Return the (x, y) coordinate for the center point of the cell that contains the specified text.  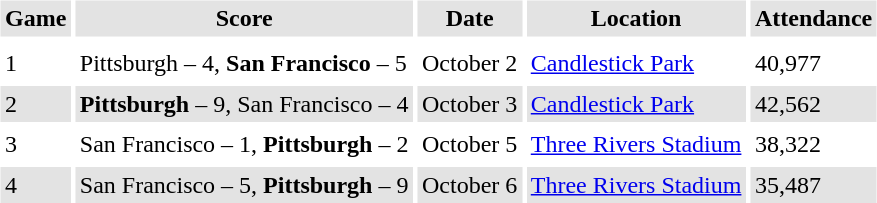
4 (35, 185)
San Francisco – 5, Pittsburgh – 9 (244, 185)
Pittsburgh – 9, San Francisco – 4 (244, 104)
40,977 (813, 64)
1 (35, 64)
42,562 (813, 104)
3 (35, 144)
35,487 (813, 185)
Pittsburgh – 4, San Francisco – 5 (244, 64)
2 (35, 104)
Attendance (813, 18)
Game (35, 18)
October 3 (469, 104)
Score (244, 18)
Location (636, 18)
October 5 (469, 144)
October 6 (469, 185)
October 2 (469, 64)
Date (469, 18)
38,322 (813, 144)
San Francisco – 1, Pittsburgh – 2 (244, 144)
